Locate the cell with the specified text and output its (x, y) center coordinate. 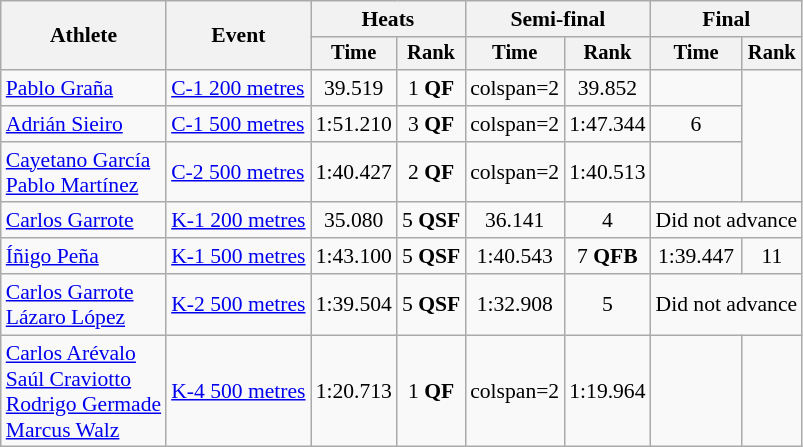
1:40.513 (607, 172)
1:40.543 (514, 256)
1:40.427 (354, 172)
4 (607, 221)
1:43.100 (354, 256)
K-2 500 metres (238, 304)
35.080 (354, 221)
36.141 (514, 221)
39.852 (607, 88)
Semi-final (558, 19)
K-1 200 metres (238, 221)
1:19.964 (607, 391)
K-1 500 metres (238, 256)
11 (772, 256)
2 QF (431, 172)
Heats (388, 19)
5 (607, 304)
Carlos GarroteLázaro López (84, 304)
Carlos ArévaloSaúl CraviottoRodrigo GermadeMarcus Walz (84, 391)
1:51.210 (354, 124)
1:39.504 (354, 304)
3 QF (431, 124)
39.519 (354, 88)
Cayetano GarcíaPablo Martínez (84, 172)
Pablo Graña (84, 88)
C-1 200 metres (238, 88)
Final (727, 19)
C-2 500 metres (238, 172)
1:47.344 (607, 124)
Adrián Sieiro (84, 124)
1:20.713 (354, 391)
K-4 500 metres (238, 391)
1:39.447 (696, 256)
C-1 500 metres (238, 124)
7 QFB (607, 256)
1:32.908 (514, 304)
Event (238, 36)
Athlete (84, 36)
6 (696, 124)
Íñigo Peña (84, 256)
Carlos Garrote (84, 221)
